Determine the (x, y) coordinate at the center of the cell enclosing the given text.  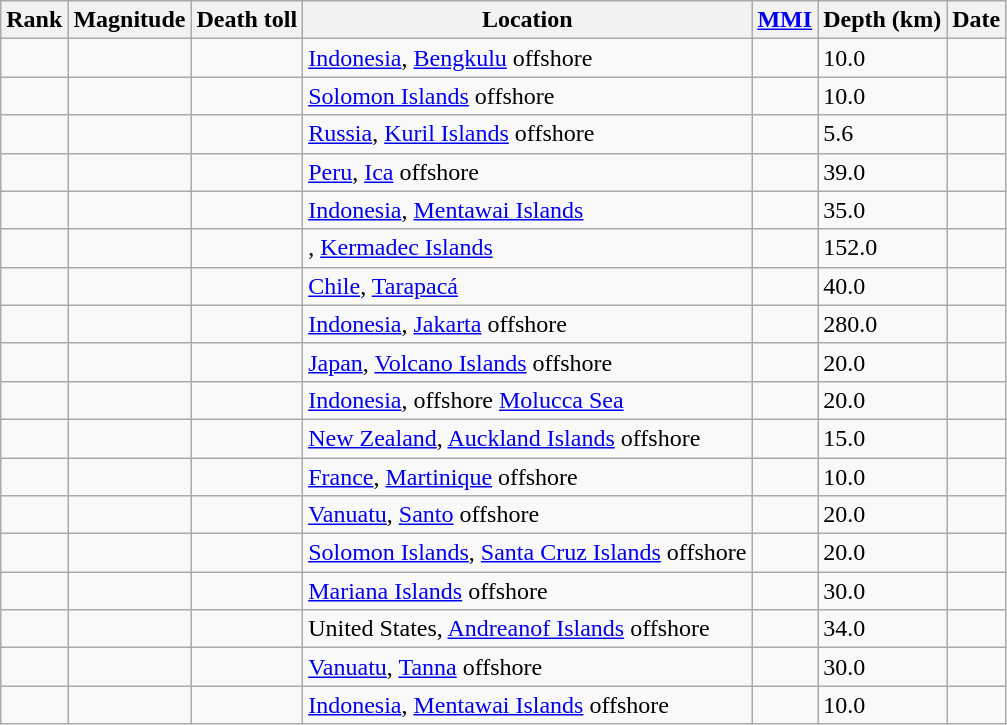
Location (528, 20)
Indonesia, Mentawai Islands offshore (528, 705)
New Zealand, Auckland Islands offshore (528, 438)
Japan, Volcano Islands offshore (528, 362)
Vanuatu, Santo offshore (528, 515)
Indonesia, Bengkulu offshore (528, 58)
Depth (km) (882, 20)
152.0 (882, 248)
Death toll (247, 20)
Rank (34, 20)
39.0 (882, 172)
15.0 (882, 438)
France, Martinique offshore (528, 477)
Vanuatu, Tanna offshore (528, 667)
Solomon Islands, Santa Cruz Islands offshore (528, 553)
Peru, Ica offshore (528, 172)
Magnitude (130, 20)
Mariana Islands offshore (528, 591)
Russia, Kuril Islands offshore (528, 134)
United States, Andreanof Islands offshore (528, 629)
Chile, Tarapacá (528, 286)
Indonesia, Mentawai Islands (528, 210)
, Kermadec Islands (528, 248)
35.0 (882, 210)
280.0 (882, 324)
5.6 (882, 134)
Solomon Islands offshore (528, 96)
MMI (785, 20)
Indonesia, Jakarta offshore (528, 324)
Indonesia, offshore Molucca Sea (528, 400)
34.0 (882, 629)
Date (976, 20)
40.0 (882, 286)
